For the text-containing cell, return its midpoint in [x, y] coordinate format. 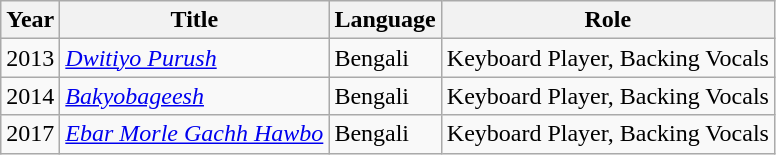
Language [385, 20]
2017 [30, 134]
Role [608, 20]
2013 [30, 58]
Bakyobageesh [194, 96]
Year [30, 20]
Title [194, 20]
2014 [30, 96]
Dwitiyo Purush [194, 58]
Ebar Morle Gachh Hawbo [194, 134]
